Search for the cell housing the specified text and yield its [x, y] center coordinate. 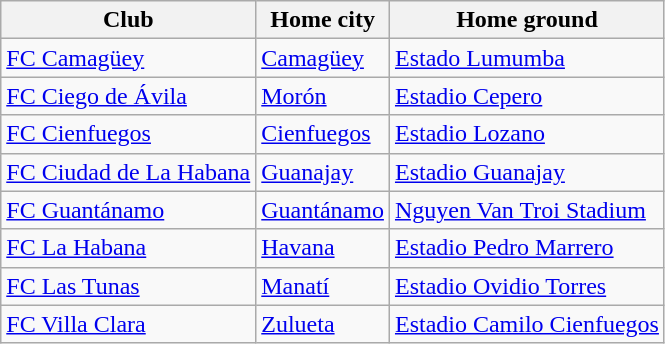
Home ground [526, 20]
Estado Lumumba [526, 58]
FC Ciego de Ávila [128, 96]
Guanajay [323, 172]
Estadio Lozano [526, 134]
Guantánamo [323, 210]
Estadio Ovidio Torres [526, 286]
FC Ciudad de La Habana [128, 172]
Nguyen Van Troi Stadium [526, 210]
Morón [323, 96]
FC Villa Clara [128, 324]
FC Camagüey [128, 58]
FC La Habana [128, 248]
Estadio Guanajay [526, 172]
Club [128, 20]
Cienfuegos [323, 134]
Havana [323, 248]
Estadio Camilo Cienfuegos [526, 324]
Manatí [323, 286]
FC Las Tunas [128, 286]
Camagüey [323, 58]
Home city [323, 20]
Estadio Cepero [526, 96]
FC Cienfuegos [128, 134]
Estadio Pedro Marrero [526, 248]
FC Guantánamo [128, 210]
Zulueta [323, 324]
